Detect which cell encompasses the target text, then output its [X, Y] center coordinate. 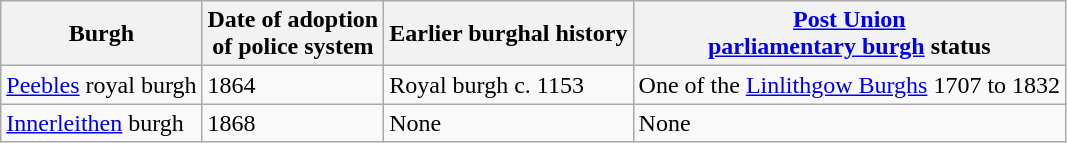
Burgh [102, 34]
One of the Linlithgow Burghs 1707 to 1832 [850, 85]
Royal burgh c. 1153 [508, 85]
Date of adoption of police system [293, 34]
1864 [293, 85]
Earlier burghal history [508, 34]
1868 [293, 123]
Peebles royal burgh [102, 85]
Post Union parliamentary burgh status [850, 34]
Innerleithen burgh [102, 123]
